From the cell containing the given text, extract its center point as (X, Y) coordinate. 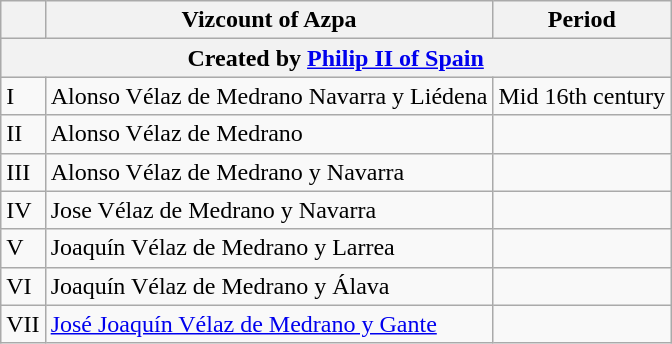
VI (23, 286)
Created by Philip II of Spain (336, 58)
Jose Vélaz de Medrano y Navarra (269, 210)
II (23, 134)
I (23, 96)
Joaquín Vélaz de Medrano y Larrea (269, 248)
VII (23, 324)
Alonso Vélaz de Medrano Navarra y Liédena (269, 96)
III (23, 172)
Alonso Vélaz de Medrano (269, 134)
Joaquín Vélaz de Medrano y Álava (269, 286)
José Joaquín Vélaz de Medrano y Gante (269, 324)
IV (23, 210)
Alonso Vélaz de Medrano y Navarra (269, 172)
V (23, 248)
Vizcount of Azpa (269, 20)
Period (582, 20)
Mid 16th century (582, 96)
